Locate the cell with the specified text and output its (X, Y) center coordinate. 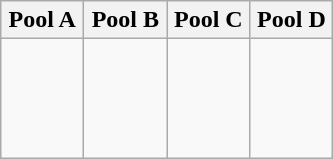
Pool B (126, 20)
Pool C (208, 20)
Pool D (292, 20)
Pool A (42, 20)
